Locate the cell with the specified text and output its [X, Y] center coordinate. 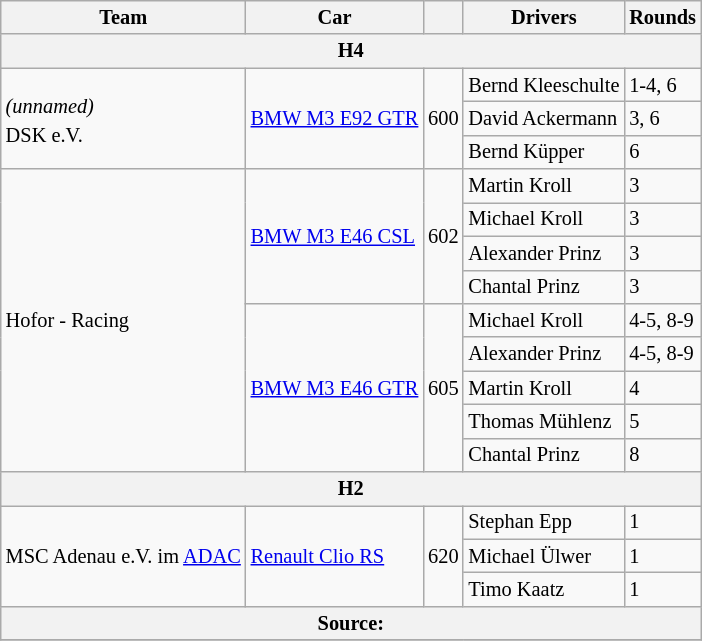
Bernd Küpper [544, 152]
Timo Kaatz [544, 589]
H2 [351, 489]
Drivers [544, 17]
Rounds [662, 17]
620 [443, 556]
MSC Adenau e.V. im ADAC [124, 556]
David Ackermann [544, 118]
Renault Clio RS [335, 556]
4 [662, 388]
BMW M3 E46 CSL [335, 236]
Hofor - Racing [124, 320]
BMW M3 E46 GTR [335, 387]
Car [335, 17]
Team [124, 17]
602 [443, 236]
5 [662, 421]
H4 [351, 51]
3, 6 [662, 118]
8 [662, 455]
Stephan Epp [544, 522]
(unnamed) DSK e.V. [124, 118]
1-4, 6 [662, 85]
Thomas Mühlenz [544, 421]
600 [443, 118]
6 [662, 152]
Bernd Kleeschulte [544, 85]
Michael Ülwer [544, 556]
605 [443, 387]
Source: [351, 623]
BMW M3 E92 GTR [335, 118]
